Return (x, y) of the center of cell containing provided text 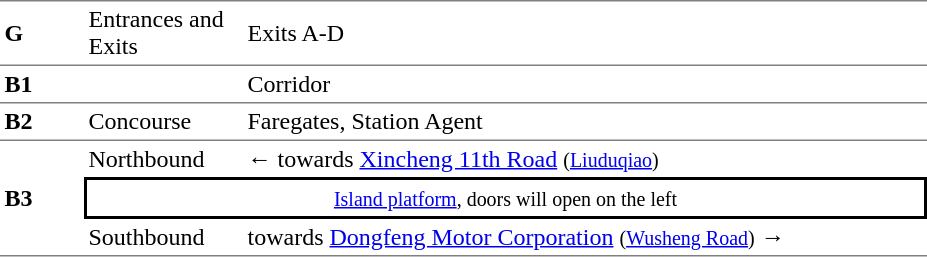
B1 (42, 85)
G (42, 33)
Island platform, doors will open on the left (506, 198)
B2 (42, 123)
Faregates, Station Agent (585, 123)
Exits A-D (585, 33)
Entrances and Exits (164, 33)
Concourse (164, 123)
towards Dongfeng Motor Corporation (Wusheng Road) → (585, 238)
Northbound (164, 159)
Corridor (585, 85)
B3 (42, 199)
Southbound (164, 238)
← towards Xincheng 11th Road (Liuduqiao) (585, 159)
